Output the [x, y] coordinate of the center of the cell containing the given text.  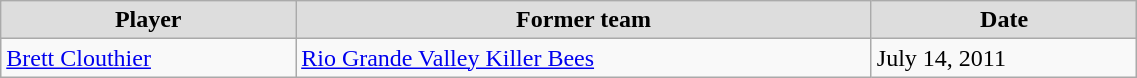
Date [1004, 20]
Rio Grande Valley Killer Bees [584, 58]
Player [148, 20]
Brett Clouthier [148, 58]
Former team [584, 20]
July 14, 2011 [1004, 58]
